Scan for the cell matching the given text and deliver its [x, y] coordinate at center. 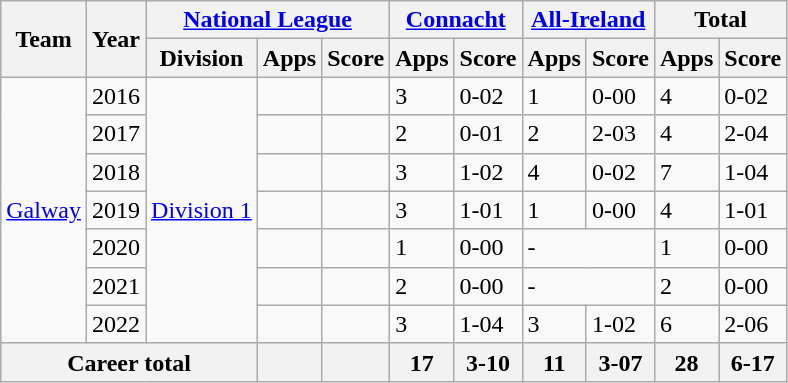
All-Ireland [588, 20]
28 [686, 362]
2019 [116, 210]
2-04 [753, 134]
17 [422, 362]
2-06 [753, 324]
2016 [116, 96]
Connacht [456, 20]
2-03 [620, 134]
Team [44, 39]
2021 [116, 286]
Career total [130, 362]
National League [268, 20]
7 [686, 172]
2022 [116, 324]
2020 [116, 248]
3-07 [620, 362]
2018 [116, 172]
0-01 [488, 134]
6-17 [753, 362]
11 [554, 362]
Division 1 [202, 210]
6 [686, 324]
Year [116, 39]
Division [202, 58]
Galway [44, 210]
3-10 [488, 362]
Total [720, 20]
2017 [116, 134]
